Provide the (x, y) coordinate of the cell's center where the given text is located.  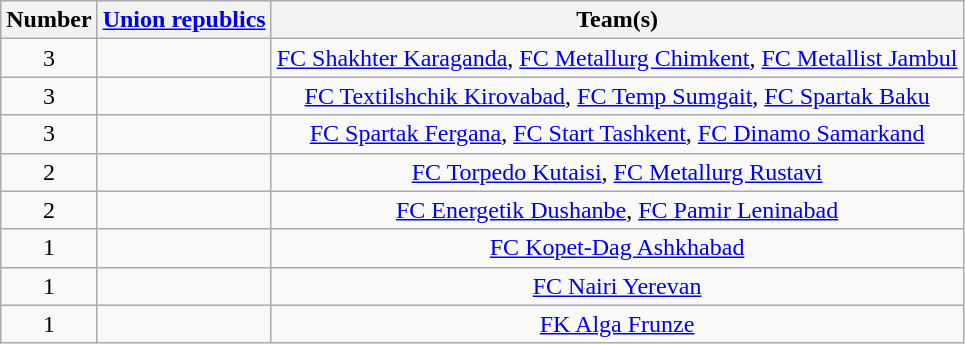
Union republics (184, 20)
FC Spartak Fergana, FC Start Tashkent, FC Dinamo Samarkand (617, 134)
FC Shakhter Karaganda, FC Metallurg Chimkent, FC Metallist Jambul (617, 58)
FC Nairi Yerevan (617, 286)
Number (49, 20)
FC Kopet-Dag Ashkhabad (617, 248)
FC Torpedo Kutaisi, FC Metallurg Rustavi (617, 172)
FC Energetik Dushanbe, FC Pamir Leninabad (617, 210)
Team(s) (617, 20)
FC Textilshchik Kirovabad, FC Temp Sumgait, FC Spartak Baku (617, 96)
FK Alga Frunze (617, 324)
